Provide the [X, Y] coordinate of the cell's center where the given text is located.  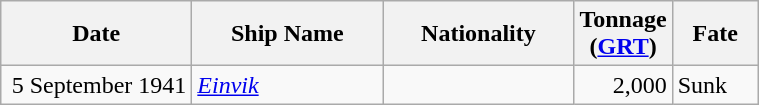
Sunk [715, 85]
Nationality [478, 34]
Einvik [288, 85]
Fate [715, 34]
Date [96, 34]
2,000 [623, 85]
Tonnage(GRT) [623, 34]
5 September 1941 [96, 85]
Ship Name [288, 34]
